Output the [X, Y] coordinate of the center of the cell containing the given text.  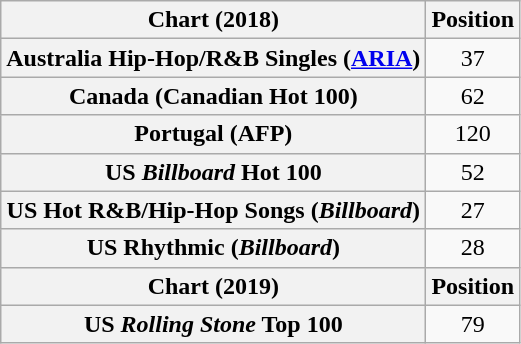
Canada (Canadian Hot 100) [214, 96]
79 [473, 324]
52 [473, 172]
Portugal (AFP) [214, 134]
120 [473, 134]
US Rhythmic (Billboard) [214, 248]
US Rolling Stone Top 100 [214, 324]
Chart (2018) [214, 20]
27 [473, 210]
62 [473, 96]
Australia Hip-Hop/R&B Singles (ARIA) [214, 58]
Chart (2019) [214, 286]
37 [473, 58]
28 [473, 248]
US Billboard Hot 100 [214, 172]
US Hot R&B/Hip-Hop Songs (Billboard) [214, 210]
